Search for the cell housing the specified text and yield its (x, y) center coordinate. 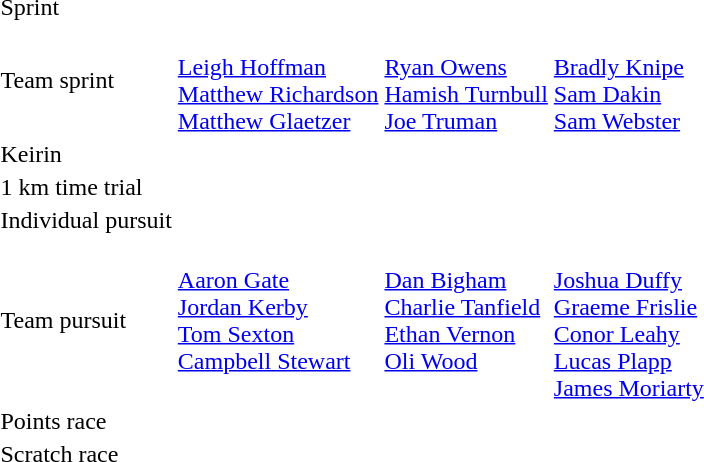
Leigh HoffmanMatthew RichardsonMatthew Glaetzer (278, 80)
Ryan OwensHamish TurnbullJoe Truman (466, 80)
Dan BighamCharlie TanfieldEthan VernonOli Wood (466, 320)
Aaron GateJordan KerbyTom SextonCampbell Stewart (278, 320)
